Provide the [X, Y] coordinate of the cell's center where the given text is located.  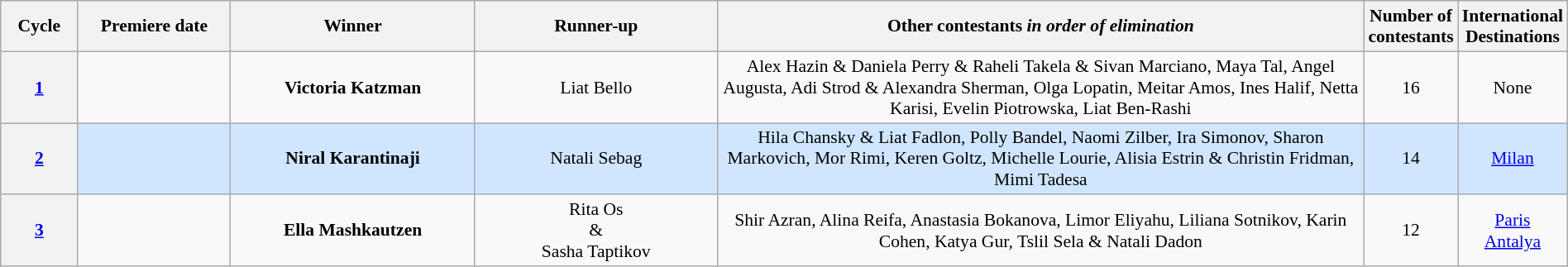
Ella Mashkautzen [352, 231]
Cycle [40, 26]
Runner-up [595, 26]
Other contestants in order of elimination [1040, 26]
Victoria Katzman [352, 88]
14 [1411, 159]
Natali Sebag [595, 159]
Winner [352, 26]
Rita Os& Sasha Taptikov [595, 231]
ParisAntalya [1513, 231]
12 [1411, 231]
16 [1411, 88]
Premiere date [154, 26]
Number of contestants [1411, 26]
2 [40, 159]
Milan [1513, 159]
Shir Azran, Alina Reifa, Anastasia Bokanova, Limor Eliyahu, Liliana Sotnikov, Karin Cohen, Katya Gur, Tslil Sela & Natali Dadon [1040, 231]
Liat Bello [595, 88]
3 [40, 231]
International Destinations [1513, 26]
1 [40, 88]
None [1513, 88]
Niral Karantinaji [352, 159]
